Scan for the cell matching the given text and deliver its [x, y] coordinate at center. 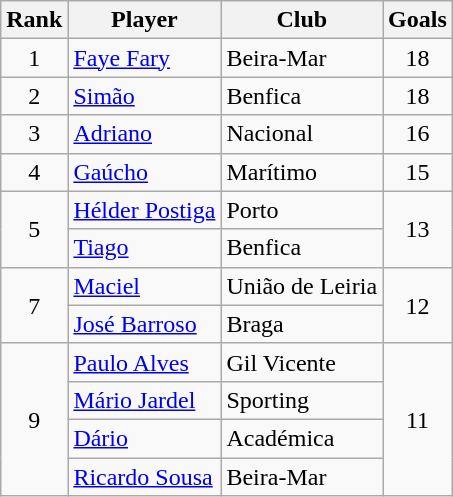
União de Leiria [302, 286]
5 [34, 229]
11 [418, 419]
Sporting [302, 400]
12 [418, 305]
Player [144, 20]
Ricardo Sousa [144, 477]
Gil Vicente [302, 362]
Braga [302, 324]
José Barroso [144, 324]
Nacional [302, 134]
Hélder Postiga [144, 210]
3 [34, 134]
1 [34, 58]
Goals [418, 20]
Simão [144, 96]
Faye Fary [144, 58]
7 [34, 305]
Mário Jardel [144, 400]
15 [418, 172]
13 [418, 229]
Marítimo [302, 172]
Dário [144, 438]
4 [34, 172]
2 [34, 96]
16 [418, 134]
9 [34, 419]
Gaúcho [144, 172]
Porto [302, 210]
Adriano [144, 134]
Paulo Alves [144, 362]
Club [302, 20]
Académica [302, 438]
Rank [34, 20]
Maciel [144, 286]
Tiago [144, 248]
